Determine the (x, y) coordinate at the center of the cell enclosing the given text.  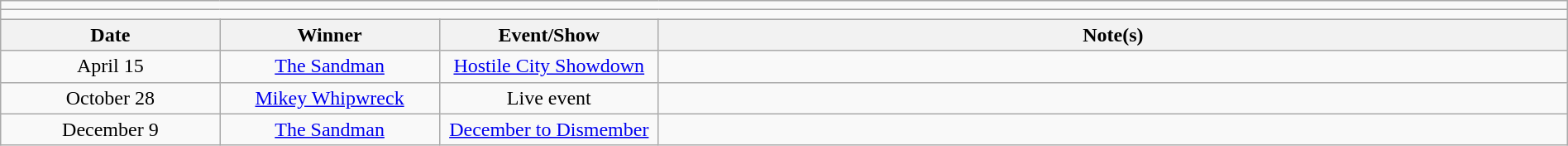
Date (111, 35)
Winner (329, 35)
December 9 (111, 129)
Mikey Whipwreck (329, 98)
Note(s) (1113, 35)
October 28 (111, 98)
Hostile City Showdown (549, 66)
Live event (549, 98)
April 15 (111, 66)
December to Dismember (549, 129)
Event/Show (549, 35)
